Return [x, y] of the center of cell containing provided text 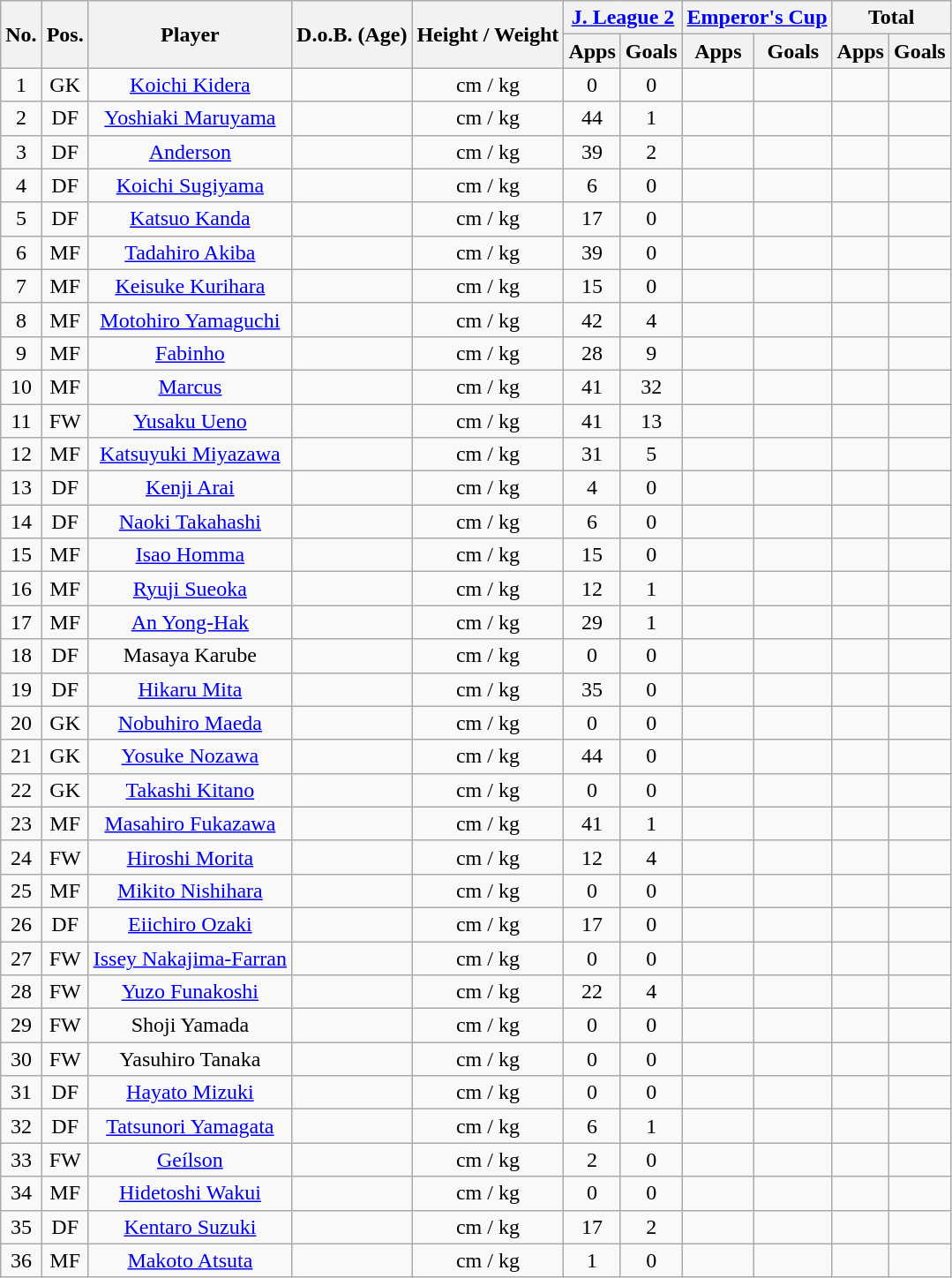
Keisuke Kurihara [190, 286]
Yusaku Ueno [190, 421]
Takashi Kitano [190, 790]
Koichi Kidera [190, 85]
Katsuyuki Miyazawa [190, 455]
Yuzo Funakoshi [190, 992]
Motohiro Yamaguchi [190, 319]
Hiroshi Morita [190, 857]
10 [21, 387]
Emperor's Cup [757, 18]
36 [21, 1260]
7 [21, 286]
26 [21, 924]
8 [21, 319]
18 [21, 656]
Yosuke Nozawa [190, 756]
Katsuo Kanda [190, 219]
30 [21, 1059]
D.o.B. (Age) [352, 34]
Tatsunori Yamagata [190, 1126]
Hayato Mizuki [190, 1093]
An Yong-Hak [190, 622]
Marcus [190, 387]
Kenji Arai [190, 488]
Tadahiro Akiba [190, 252]
Mikito Nishihara [190, 891]
14 [21, 522]
Masaya Karube [190, 656]
3 [21, 152]
Player [190, 34]
Kentaro Suzuki [190, 1227]
11 [21, 421]
Yoshiaki Maruyama [190, 118]
23 [21, 823]
Makoto Atsuta [190, 1260]
Shoji Yamada [190, 1026]
Anderson [190, 152]
Geílson [190, 1160]
24 [21, 857]
33 [21, 1160]
Fabinho [190, 353]
25 [21, 891]
Yasuhiro Tanaka [190, 1059]
J. League 2 [623, 18]
Isao Homma [190, 555]
21 [21, 756]
Issey Nakajima-Farran [190, 958]
Eiichiro Ozaki [190, 924]
42 [592, 319]
Total [891, 18]
Hidetoshi Wakui [190, 1193]
Masahiro Fukazawa [190, 823]
Ryuji Sueoka [190, 589]
27 [21, 958]
Pos. [65, 34]
Height / Weight [488, 34]
Naoki Takahashi [190, 522]
34 [21, 1193]
19 [21, 689]
16 [21, 589]
Hikaru Mita [190, 689]
No. [21, 34]
Koichi Sugiyama [190, 185]
20 [21, 723]
Nobuhiro Maeda [190, 723]
